Pinpoint the cell where the given text exists, returning its (x, y) midpoint coordinate. 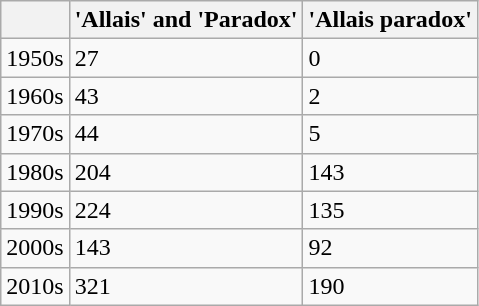
92 (390, 248)
1980s (35, 172)
'Allais paradox' (390, 20)
1990s (35, 210)
135 (390, 210)
0 (390, 58)
5 (390, 134)
1960s (35, 96)
1950s (35, 58)
2000s (35, 248)
'Allais' and 'Paradox' (186, 20)
2010s (35, 286)
2 (390, 96)
27 (186, 58)
190 (390, 286)
224 (186, 210)
43 (186, 96)
1970s (35, 134)
204 (186, 172)
44 (186, 134)
321 (186, 286)
